Return the (x, y) coordinate for the center point of the cell that contains the specified text.  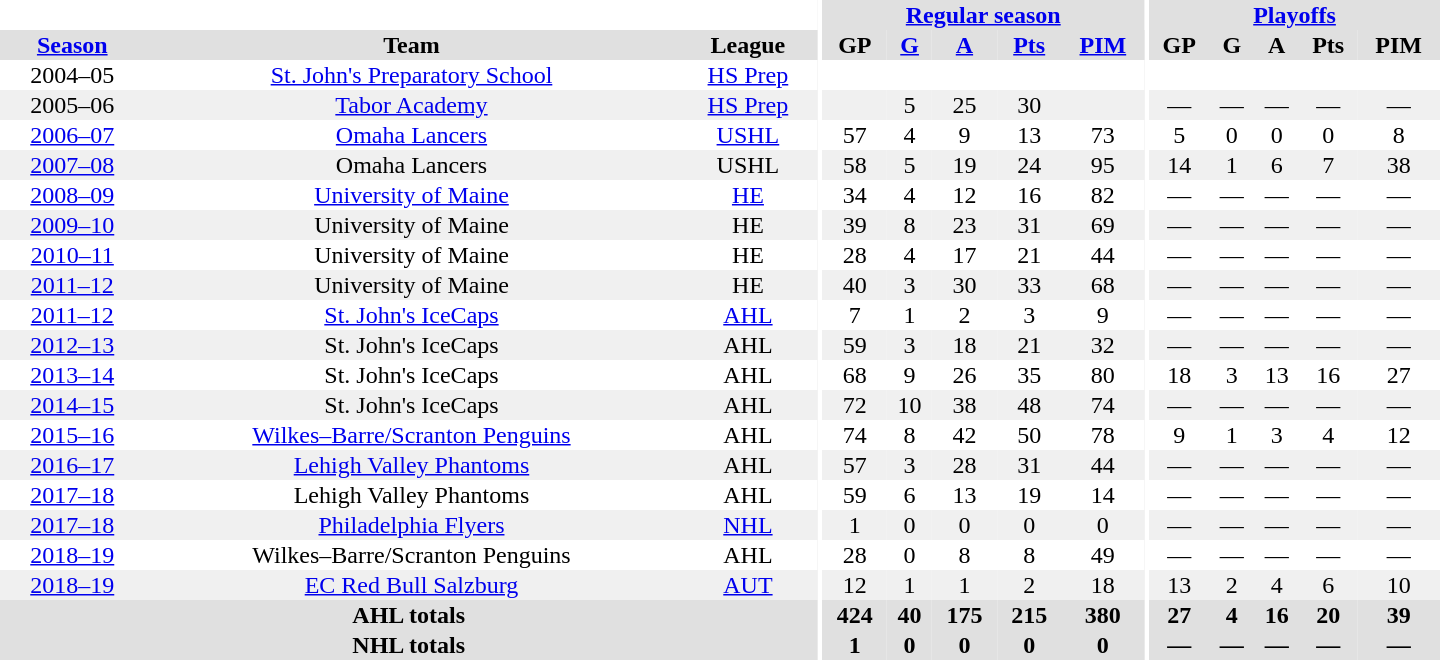
42 (964, 435)
73 (1103, 135)
215 (1030, 615)
69 (1103, 225)
Tabor Academy (412, 105)
24 (1030, 165)
2014–15 (72, 405)
2012–13 (72, 345)
33 (1030, 285)
2008–09 (72, 195)
2016–17 (72, 465)
Season (72, 45)
48 (1030, 405)
NHL totals (408, 645)
Team (412, 45)
2007–08 (72, 165)
2015–16 (72, 435)
50 (1030, 435)
23 (964, 225)
26 (964, 375)
St. John's Preparatory School (412, 75)
72 (854, 405)
34 (854, 195)
League (748, 45)
424 (854, 615)
175 (964, 615)
2006–07 (72, 135)
32 (1103, 345)
Playoffs (1294, 15)
EC Red Bull Salzburg (412, 585)
58 (854, 165)
17 (964, 255)
AHL totals (408, 615)
2009–10 (72, 225)
NHL (748, 525)
49 (1103, 555)
2013–14 (72, 375)
2004–05 (72, 75)
AUT (748, 585)
2005–06 (72, 105)
95 (1103, 165)
Philadelphia Flyers (412, 525)
25 (964, 105)
35 (1030, 375)
78 (1103, 435)
380 (1103, 615)
82 (1103, 195)
2010–11 (72, 255)
Regular season (983, 15)
80 (1103, 375)
20 (1328, 615)
